For the text-containing cell, return its midpoint in [x, y] coordinate format. 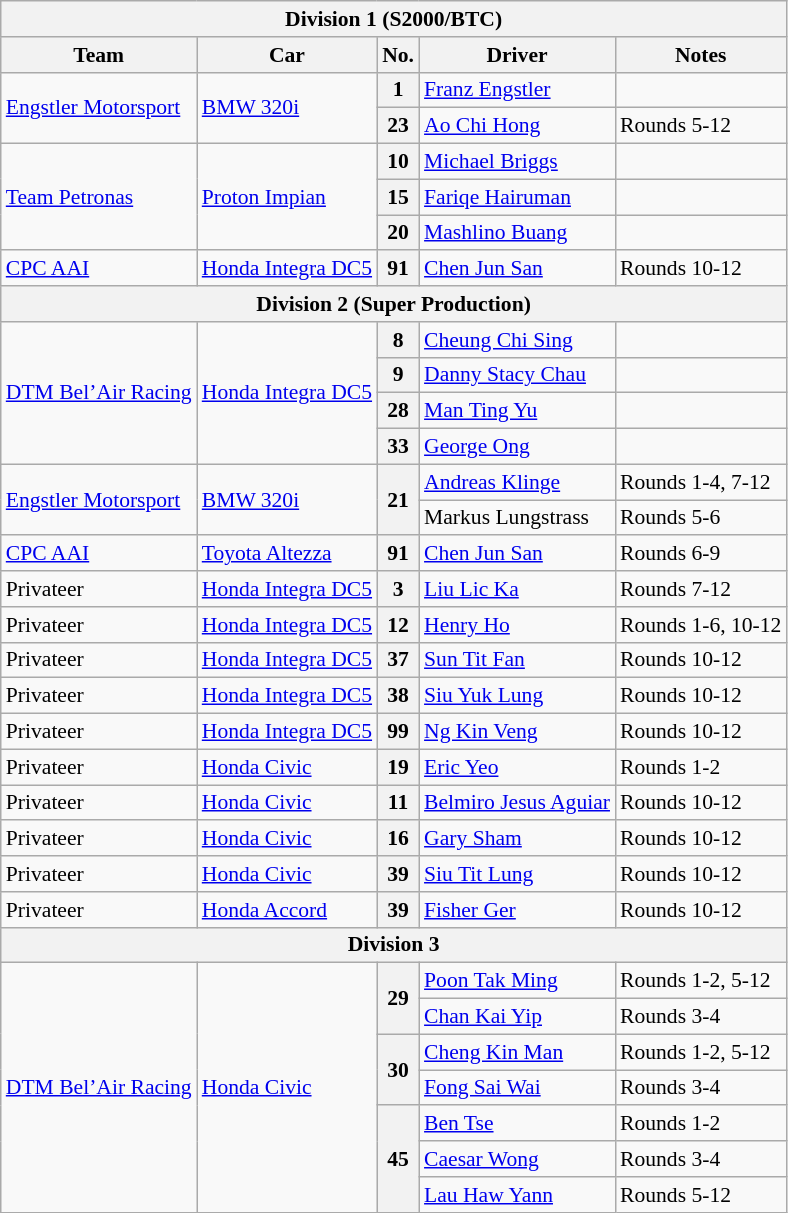
Honda Accord [287, 910]
Eric Yeo [517, 767]
Caesar Wong [517, 1159]
George Ong [517, 447]
Sun Tit Fan [517, 660]
38 [398, 696]
Henry Ho [517, 625]
30 [398, 1070]
Division 3 [394, 945]
Fisher Ger [517, 910]
Proton Impian [287, 198]
Lau Haw Yann [517, 1195]
Rounds 7-12 [700, 589]
Michael Briggs [517, 162]
Division 1 (S2000/BTC) [394, 19]
Siu Yuk Lung [517, 696]
Toyota Altezza [287, 554]
99 [398, 732]
9 [398, 375]
Driver [517, 55]
23 [398, 126]
Mashlino Buang [517, 233]
15 [398, 197]
Belmiro Jesus Aguiar [517, 803]
Ng Kin Veng [517, 732]
Cheng Kin Man [517, 1052]
Division 2 (Super Production) [394, 304]
16 [398, 839]
33 [398, 447]
Poon Tak Ming [517, 981]
Chan Kai Yip [517, 1017]
37 [398, 660]
Ben Tse [517, 1124]
21 [398, 500]
Fong Sai Wai [517, 1088]
Cheung Chi Sing [517, 340]
28 [398, 411]
Car [287, 55]
19 [398, 767]
8 [398, 340]
1 [398, 90]
Rounds 5-6 [700, 518]
Rounds 1-4, 7-12 [700, 482]
Siu Tit Lung [517, 874]
Liu Lic Ka [517, 589]
Markus Lungstrass [517, 518]
Rounds 1-6, 10-12 [700, 625]
No. [398, 55]
Gary Sham [517, 839]
45 [398, 1160]
Ao Chi Hong [517, 126]
Danny Stacy Chau [517, 375]
Team [99, 55]
3 [398, 589]
Notes [700, 55]
Fariqe Hairuman [517, 197]
20 [398, 233]
12 [398, 625]
11 [398, 803]
29 [398, 998]
Franz Engstler [517, 90]
Team Petronas [99, 198]
Man Ting Yu [517, 411]
Andreas Klinge [517, 482]
Rounds 6-9 [700, 554]
10 [398, 162]
